Determine the [X, Y] coordinate at the center of the cell enclosing the given text.  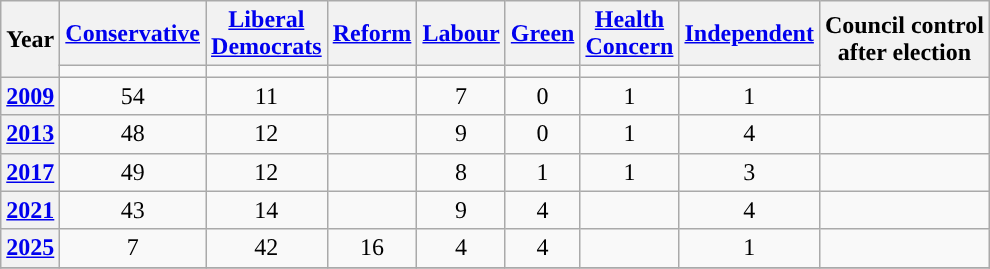
Labour [461, 34]
Health Concern [630, 34]
16 [372, 248]
14 [267, 210]
2009 [30, 96]
3 [749, 172]
48 [133, 134]
43 [133, 210]
11 [267, 96]
2025 [30, 248]
8 [461, 172]
2013 [30, 134]
Green [542, 34]
Conservative [133, 34]
Council controlafter election [904, 39]
42 [267, 248]
Liberal Democrats [267, 34]
49 [133, 172]
2017 [30, 172]
Independent [749, 34]
Reform [372, 34]
Year [30, 39]
2021 [30, 210]
54 [133, 96]
